Locate the cell with the specified text and output its (X, Y) center coordinate. 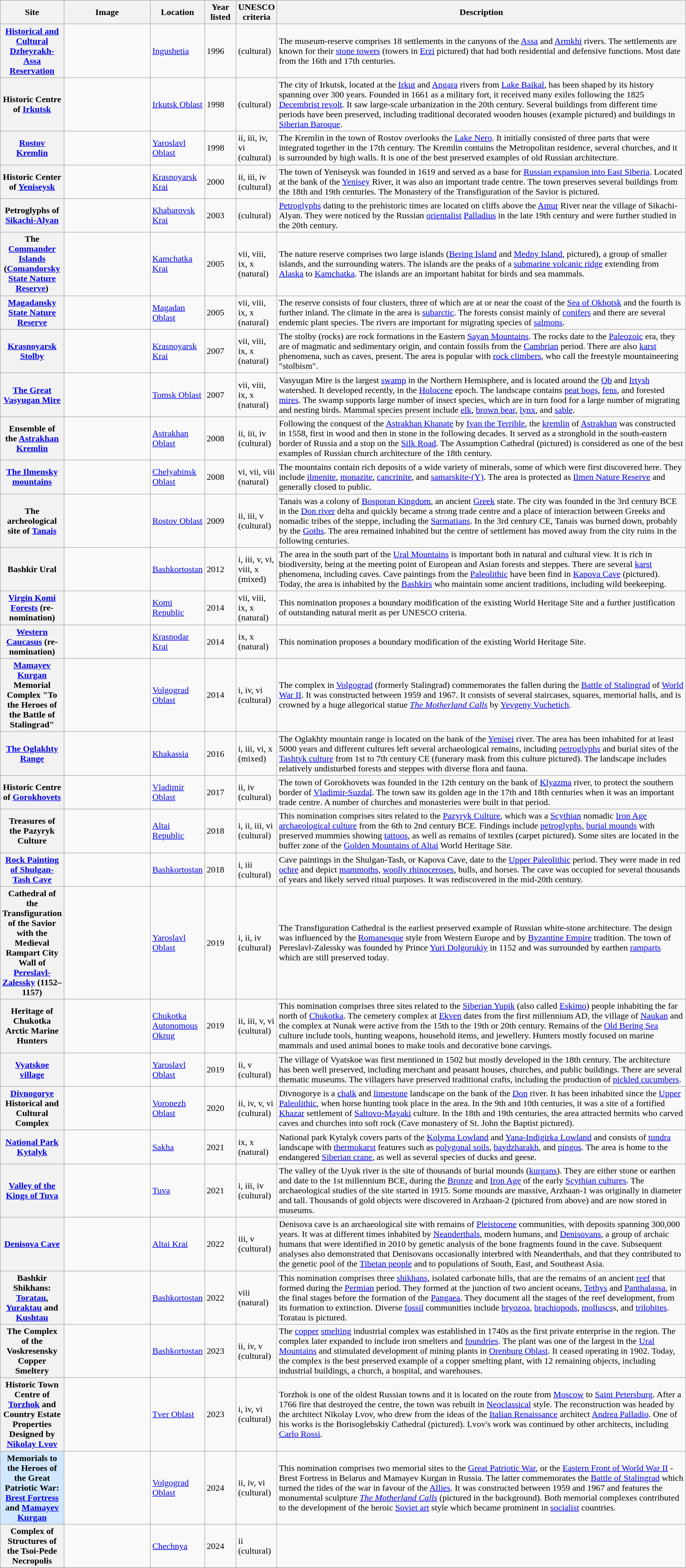
Rock Painting of Shulgan-Tash Cave (32, 870)
Site (32, 12)
Bashkir Ural (32, 569)
Ensemble of the Astrakhan Kremlin (32, 438)
The Great Vasyugan Mire (32, 395)
i, ii, iii, vi (cultural) (257, 831)
Altai Krai (177, 1244)
Krasnodar Krai (177, 642)
2016 (220, 754)
ii (cultural) (257, 1546)
The Commander Islands (Comandorsky State Nature Reserve) (32, 264)
Tuva (177, 1190)
ii, iii, iv, vi (cultural) (257, 148)
i, iii (cultural) (257, 870)
Altai Republic (177, 831)
The Oglakhty Range (32, 754)
Complex of Structures of the Tsoi-Pede Necropolis (32, 1546)
Location (177, 12)
i, iii, v, vi, viii, x (mixed) (257, 569)
2003 (220, 215)
Magadan Oblast (177, 312)
Bashkir Shikhans: Toratau, Yuraktau and Kushtau (32, 1298)
Magadansky State Nature Reserve (32, 312)
Sakha (177, 1147)
ii, iii, v, vi (cultural) (257, 1026)
2000 (220, 182)
The Ilmensky mountains (32, 477)
Cathedral of the Transfiguration of the Savior with the Medieval Rampart City Wall of Pereslavl-Zalessky (1152–1157) (32, 943)
Krasnoyarsk Stolby (32, 351)
Chukotka Autonomous Okrug (177, 1026)
Heritage of Chukotka Arctic Marine Hunters (32, 1026)
Khabarovsk Krai (177, 215)
Khakassia (177, 754)
ii, iii, v (cultural) (257, 520)
Memorials to the Heroes of the Great Patriotic War: Brest Fortress and Mamayev Kurgan (32, 1488)
The archeological site of Tanais (32, 520)
National Park Kytalyk (32, 1147)
Treasures of the Pazyryk Culture (32, 831)
i, ii, iv (cultural) (257, 943)
Historic Centre of Irkutsk (32, 104)
This nomination proposes a boundary modification of the existing World Heritage Site. (482, 642)
Rostov Kremlin (32, 148)
2012 (220, 569)
ii, iv, v, vi (cultural) (257, 1108)
ii, v (cultural) (257, 1070)
2020 (220, 1108)
iii, v (cultural) (257, 1244)
Kamchatka Krai (177, 264)
Western Caucasus (re-nomination) (32, 642)
Tver Oblast (177, 1415)
Petroglyphs of Sikachi-Alyan (32, 215)
2009 (220, 520)
The Complex of the Voskresensky Copper Smeltery (32, 1351)
Voronezh Oblast (177, 1108)
Divnogorye Historical and Cultural Complex (32, 1108)
UNESCO criteria (257, 12)
Rostov Oblast (177, 520)
Ingushetia (177, 51)
Valley of the Kings of Tuva (32, 1190)
Chelyabinsk Oblast (177, 477)
Vyatskoe village (32, 1070)
Virgin Komi Forests (re-nomination) (32, 608)
Historic Center of Yeniseysk (32, 182)
2017 (220, 792)
Komi Republic (177, 608)
Vladimir Oblast (177, 792)
ii, iv, vi (cultural) (257, 1488)
Mamayev Kurgan Memorial Complex "To the Heroes of the Battle of Stalingrad" (32, 695)
ii, iv, v (cultural) (257, 1351)
1996 (220, 51)
ii, iv (cultural) (257, 792)
Historic Town Centre of Torzhok and Country Estate Properties Designed by Nikolay Lvov (32, 1415)
viii (natural) (257, 1298)
Description (482, 12)
Year listed (220, 12)
i, iii, vi, x (mixed) (257, 754)
Irkutsk Oblast (177, 104)
Image (107, 12)
Historical and Cultural Dzheyrakh-Assa Reservation (32, 51)
Denisova Cave (32, 1244)
Tomsk Oblast (177, 395)
vi, vii, viii (natural) (257, 477)
Chechnya (177, 1546)
i, iii, iv (cultural) (257, 1190)
Historic Centre of Gorokhovets (32, 792)
Astrakhan Oblast (177, 438)
